Output the [X, Y] coordinate of the center of the cell containing the given text.  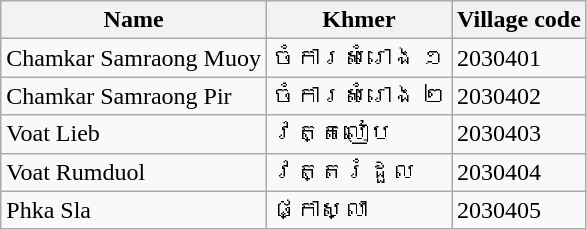
2030404 [520, 172]
វត្តលៀប [358, 134]
Khmer [358, 20]
ចំការសំរោង ២ [358, 96]
Chamkar Samraong Pir [134, 96]
ចំការសំរោង ១ [358, 58]
Name [134, 20]
Voat Rumduol [134, 172]
Village code [520, 20]
2030405 [520, 210]
2030402 [520, 96]
ផ្កាស្លា [358, 210]
Voat Lieb [134, 134]
2030401 [520, 58]
វត្តរំដួល [358, 172]
2030403 [520, 134]
Phka Sla [134, 210]
Chamkar Samraong Muoy [134, 58]
